Determine the (x, y) coordinate at the center of the cell enclosing the given text.  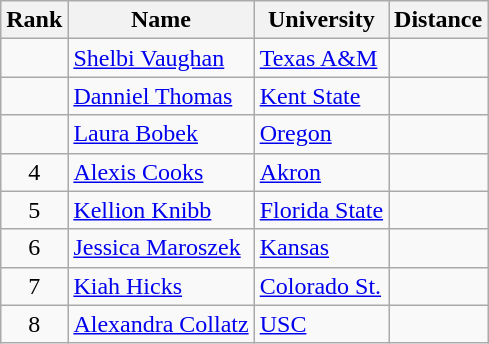
Colorado St. (321, 286)
Akron (321, 172)
Kellion Knibb (161, 210)
Florida State (321, 210)
8 (34, 324)
Distance (438, 20)
Alexandra Collatz (161, 324)
University (321, 20)
Name (161, 20)
USC (321, 324)
Laura Bobek (161, 134)
4 (34, 172)
Kent State (321, 96)
5 (34, 210)
Rank (34, 20)
Alexis Cooks (161, 172)
Kansas (321, 248)
Danniel Thomas (161, 96)
6 (34, 248)
Shelbi Vaughan (161, 58)
7 (34, 286)
Jessica Maroszek (161, 248)
Oregon (321, 134)
Kiah Hicks (161, 286)
Texas A&M (321, 58)
